Scan for the cell matching the given text and deliver its (x, y) coordinate at center. 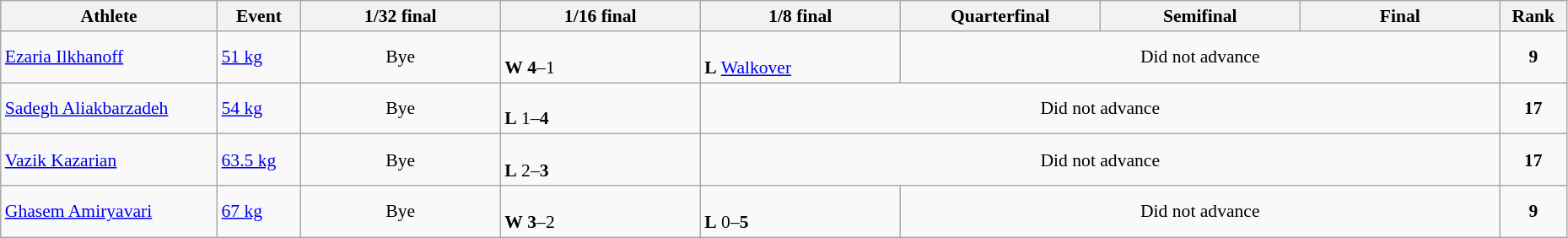
Rank (1533, 16)
54 kg (260, 108)
1/8 final (800, 16)
Athlete (110, 16)
Quarterfinal (1000, 16)
67 kg (260, 211)
L 2–3 (601, 160)
Vazik Kazarian (110, 160)
L 0–5 (800, 211)
63.5 kg (260, 160)
W 3–2 (601, 211)
1/16 final (601, 16)
L Walkover (800, 57)
L 1–4 (601, 108)
1/32 final (400, 16)
51 kg (260, 57)
Event (260, 16)
Semifinal (1199, 16)
Final (1400, 16)
Sadegh Aliakbarzadeh (110, 108)
W 4–1 (601, 57)
Ghasem Amiryavari (110, 211)
Ezaria Ilkhanoff (110, 57)
